Capture the cell that displays the provided text and extract its (x, y) central coordinate. 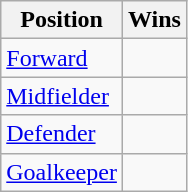
Wins (154, 20)
Position (62, 20)
Goalkeeper (62, 172)
Forward (62, 58)
Midfielder (62, 96)
Defender (62, 134)
